Locate the cell with the specified text and output its (x, y) center coordinate. 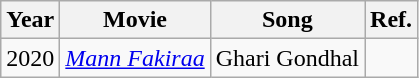
Ghari Gondhal (287, 58)
2020 (30, 58)
Movie (135, 20)
Song (287, 20)
Ref. (392, 20)
Mann Fakiraa (135, 58)
Year (30, 20)
